Return [x, y] of the center of cell containing provided text 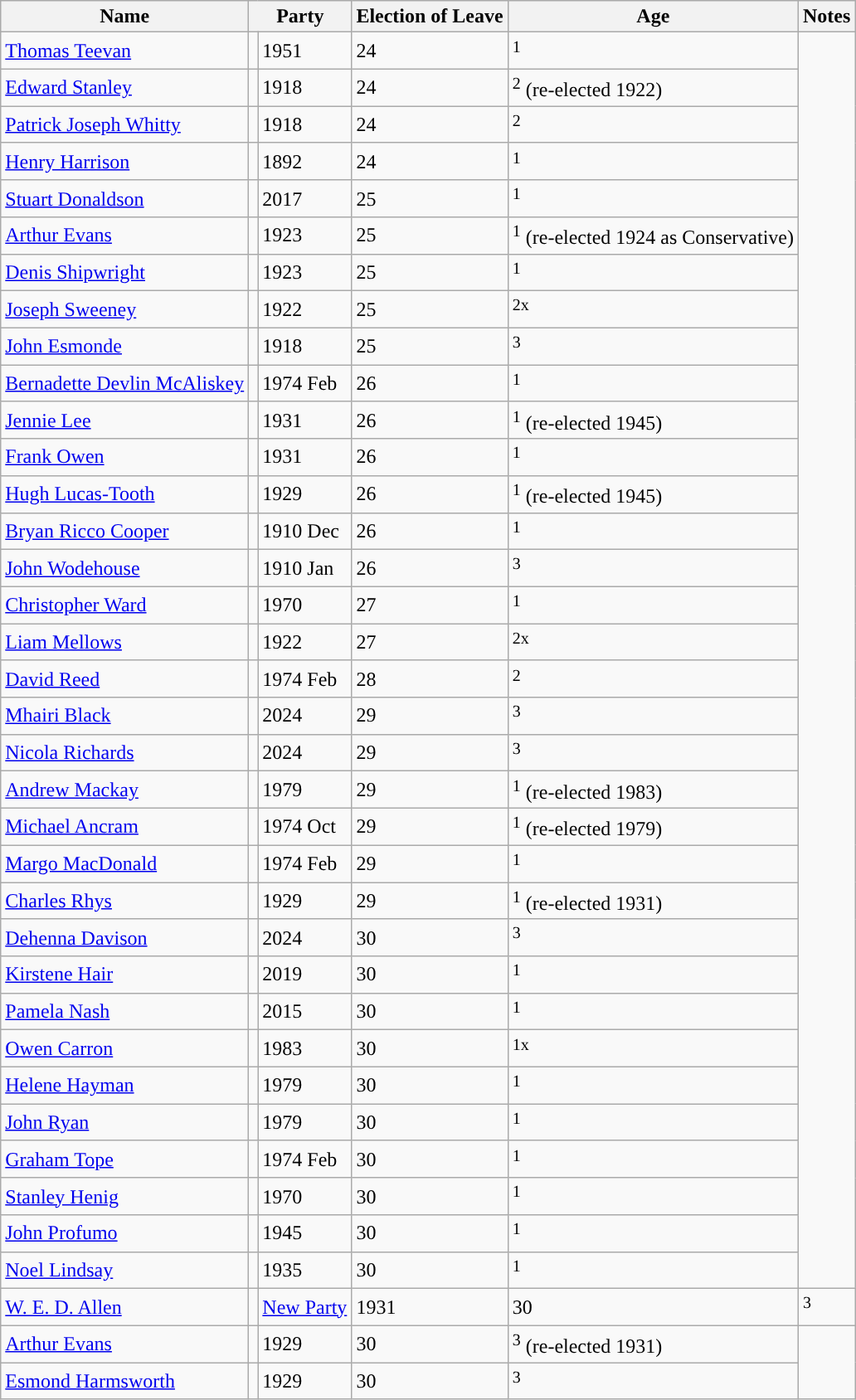
Helene Hayman [124, 1085]
Edward Stanley [124, 88]
Thomas Teevan [124, 51]
Christopher Ward [124, 605]
2019 [305, 975]
Party [300, 17]
Michael Ancram [124, 826]
1951 [305, 51]
Mhairi Black [124, 717]
Bernadette Devlin McAliskey [124, 383]
28 [430, 678]
Bryan Ricco Cooper [124, 531]
Margo MacDonald [124, 864]
3 (re-elected 1931) [653, 1344]
Election of Leave [430, 17]
1935 [305, 1271]
Joseph Sweeney [124, 310]
John Esmonde [124, 347]
Age [653, 17]
1892 [305, 161]
1 (re-elected 1979) [653, 826]
David Reed [124, 678]
New Party [305, 1307]
2 (re-elected 1922) [653, 88]
W. E. D. Allen [124, 1307]
1 (re-elected 1931) [653, 901]
Pamela Nash [124, 1012]
Andrew Mackay [124, 790]
Name [124, 17]
Kirstene Hair [124, 975]
Stanley Henig [124, 1196]
Hugh Lucas-Tooth [124, 494]
2015 [305, 1012]
Esmond Harmsworth [124, 1382]
Notes [826, 17]
Owen Carron [124, 1048]
Noel Lindsay [124, 1271]
Frank Owen [124, 458]
Charles Rhys [124, 901]
1x [653, 1048]
1945 [305, 1234]
1983 [305, 1048]
John Wodehouse [124, 569]
1974 Oct [305, 826]
Nicola Richards [124, 753]
Henry Harrison [124, 161]
2017 [305, 199]
1910 Jan [305, 569]
John Profumo [124, 1234]
Jennie Lee [124, 420]
Stuart Donaldson [124, 199]
Graham Tope [124, 1159]
1 (re-elected 1924 as Conservative) [653, 236]
John Ryan [124, 1123]
1 (re-elected 1983) [653, 790]
1910 Dec [305, 531]
Liam Mellows [124, 642]
Denis Shipwright [124, 272]
Patrick Joseph Whitty [124, 124]
Dehenna Davison [124, 937]
